Provide the (x, y) coordinate of the cell's center where the given text is located.  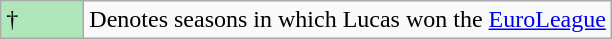
Denotes seasons in which Lucas won the EuroLeague (348, 20)
† (42, 20)
